Pinpoint the cell where the given text exists, returning its [X, Y] midpoint coordinate. 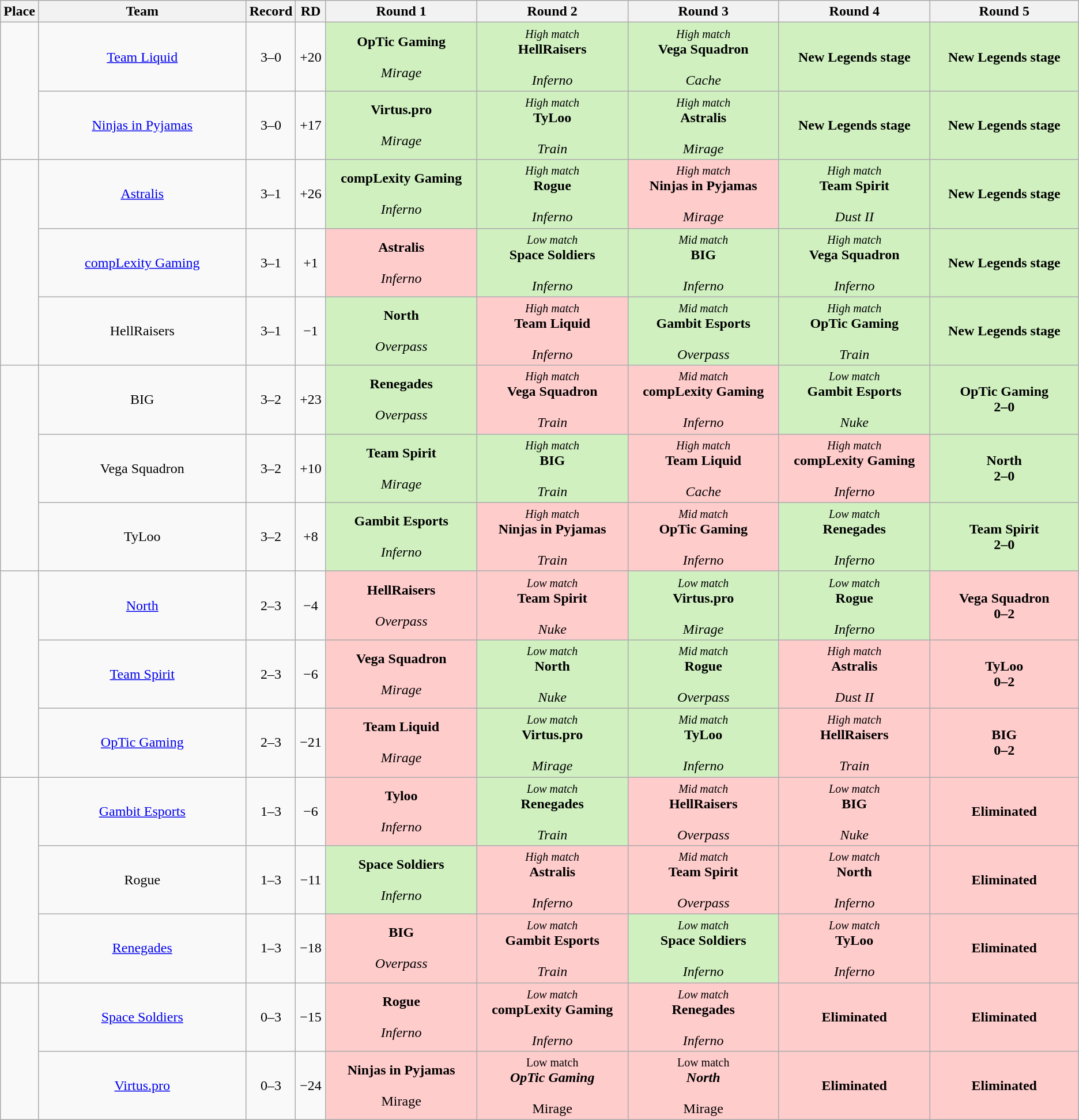
Round 5 [1004, 12]
Team SpiritMirage [401, 468]
High matchOpTic GamingTrain [854, 331]
+1 [311, 263]
compLexity Gaming [142, 263]
+26 [311, 194]
Virtus.pro [142, 1085]
Team [142, 12]
Rogue [142, 880]
+8 [311, 537]
Low matchNorthInferno [854, 880]
High matchNinjas in PyjamasMirage [703, 194]
RD [311, 12]
High matchAstralisMirage [703, 126]
Team Liquid [142, 56]
Mid matchTyLooInferno [703, 742]
North [142, 605]
Gambit Esports [142, 811]
BIG [142, 400]
Astralis [142, 194]
Low matchRenegadesTrain [552, 811]
Space Soldiers [142, 1017]
High matchVega SquadronCache [703, 56]
TyLoo0–2 [1004, 674]
Low matchOpTic GamingMirage [552, 1085]
NorthOverpass [401, 331]
High matchAstralisInferno [552, 880]
High matchVega SquadronInferno [854, 263]
Mid matchTeam SpiritOverpass [703, 880]
Team Spirit2–0 [1004, 537]
compLexity GamingInferno [401, 194]
High matchcompLexity GamingInferno [854, 468]
OpTic Gaming [142, 742]
High matchTeam LiquidCache [703, 468]
OpTic GamingMirage [401, 56]
Team LiquidMirage [401, 742]
+10 [311, 468]
Mid matchBIGInferno [703, 263]
HellRaisersOverpass [401, 605]
Team Spirit [142, 674]
Vega Squadron0–2 [1004, 605]
BIG0–2 [1004, 742]
High matchTyLooTrain [552, 126]
Round 2 [552, 12]
High matchNinjas in PyjamasTrain [552, 537]
Vega Squadron [142, 468]
Ninjas in Pyjamas [142, 126]
−21 [311, 742]
Low matchRogueInferno [854, 605]
Space SoldiersInferno [401, 880]
TyLoo [142, 537]
Mid matchGambit EsportsOverpass [703, 331]
BIGOverpass [401, 948]
Round 3 [703, 12]
OpTic Gaming2–0 [1004, 400]
Virtus.proMirage [401, 126]
−1 [311, 331]
Ninjas in PyjamasMirage [401, 1085]
High matchAstralisDust II [854, 674]
RenegadesOverpass [401, 400]
High matchHellRaisersInferno [552, 56]
Low matchBIGNuke [854, 811]
Mid matchHellRaisersOverpass [703, 811]
RogueInferno [401, 1017]
−18 [311, 948]
+20 [311, 56]
High matchTeam LiquidInferno [552, 331]
Round 1 [401, 12]
Mid matchcompLexity GamingInferno [703, 400]
Low matchNorthMirage [703, 1085]
Low matchTeam SpiritNuke [552, 605]
−15 [311, 1017]
Low matchcompLexity GamingInferno [552, 1017]
Vega SquadronMirage [401, 674]
North2–0 [1004, 468]
AstralisInferno [401, 263]
Record [271, 12]
HellRaisers [142, 331]
Renegades [142, 948]
Mid matchOpTic GamingInferno [703, 537]
TylooInferno [401, 811]
High matchTeam SpiritDust II [854, 194]
High matchRogueInferno [552, 194]
High matchHellRaisersTrain [854, 742]
Gambit Esports Inferno [401, 537]
High matchBIGTrain [552, 468]
Low matchNorthNuke [552, 674]
Round 4 [854, 12]
−4 [311, 605]
High matchVega SquadronTrain [552, 400]
−11 [311, 880]
Low matchTyLooInferno [854, 948]
+17 [311, 126]
Place [20, 12]
Low matchGambit EsportsTrain [552, 948]
−24 [311, 1085]
+23 [311, 400]
Low matchGambit EsportsNuke [854, 400]
Mid matchRogueOverpass [703, 674]
